Capture the cell that displays the provided text and extract its [X, Y] central coordinate. 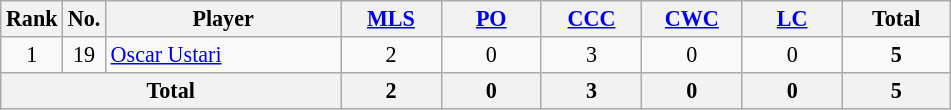
CWC [692, 18]
No. [84, 18]
MLS [391, 18]
1 [32, 54]
Rank [32, 18]
CCC [591, 18]
PO [491, 18]
LC [792, 18]
Oscar Ustari [222, 54]
19 [84, 54]
Player [222, 18]
